From the cell containing the given text, extract its center point as (x, y) coordinate. 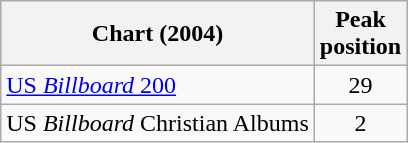
Peakposition (360, 34)
2 (360, 123)
US Billboard Christian Albums (158, 123)
US Billboard 200 (158, 85)
29 (360, 85)
Chart (2004) (158, 34)
